Detect which cell encompasses the target text, then output its (X, Y) center coordinate. 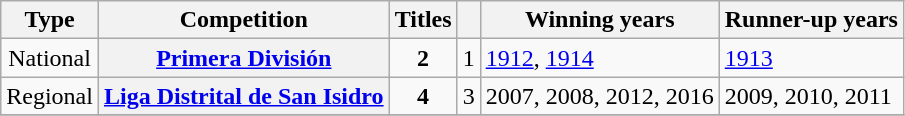
Winning years (600, 20)
4 (423, 96)
Runner-up years (811, 20)
Liga Distrital de San Isidro (244, 96)
2009, 2010, 2011 (811, 96)
Titles (423, 20)
3 (468, 96)
Type (50, 20)
2007, 2008, 2012, 2016 (600, 96)
Competition (244, 20)
1 (468, 58)
2 (423, 58)
Regional (50, 96)
1913 (811, 58)
1912, 1914 (600, 58)
National (50, 58)
Primera División (244, 58)
